Output the [X, Y] coordinate of the center of the cell containing the given text.  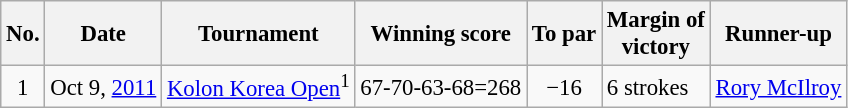
6 strokes [656, 87]
To par [564, 34]
Kolon Korea Open1 [258, 87]
Tournament [258, 34]
Date [104, 34]
No. [23, 34]
Oct 9, 2011 [104, 87]
1 [23, 87]
67-70-63-68=268 [441, 87]
−16 [564, 87]
Rory McIlroy [778, 87]
Margin ofvictory [656, 34]
Runner-up [778, 34]
Winning score [441, 34]
